Pinpoint the cell where the given text exists, returning its (x, y) midpoint coordinate. 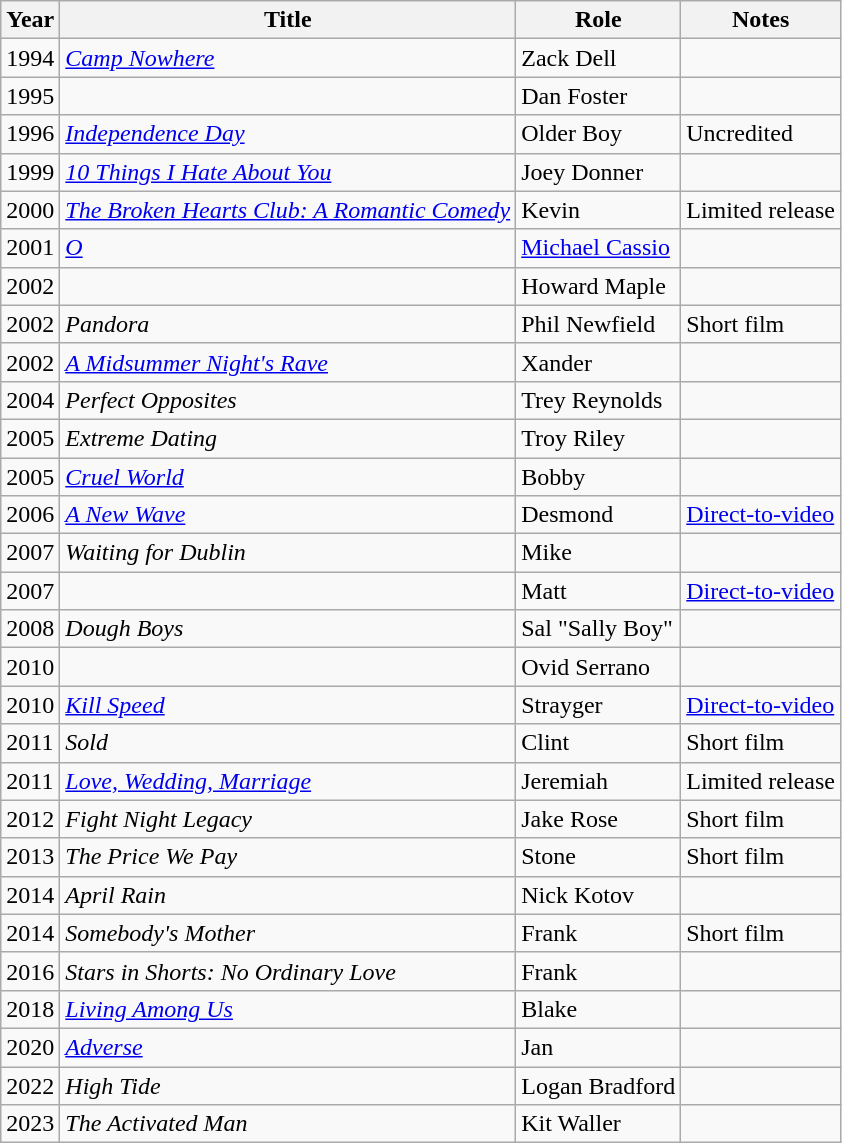
Role (598, 20)
Xander (598, 362)
Jake Rose (598, 819)
Perfect Opposites (288, 400)
Uncredited (761, 134)
Notes (761, 20)
Clint (598, 743)
Ovid Serrano (598, 667)
Bobby (598, 477)
Kit Waller (598, 1124)
The Activated Man (288, 1124)
April Rain (288, 895)
Older Boy (598, 134)
Living Among Us (288, 1009)
Jeremiah (598, 781)
2006 (30, 515)
A New Wave (288, 515)
Jan (598, 1047)
Strayger (598, 705)
Year (30, 20)
Cruel World (288, 477)
High Tide (288, 1085)
Love, Wedding, Marriage (288, 781)
2000 (30, 210)
Fight Night Legacy (288, 819)
Logan Bradford (598, 1085)
2023 (30, 1124)
Pandora (288, 324)
Blake (598, 1009)
2016 (30, 971)
Camp Nowhere (288, 58)
Sal "Sally Boy" (598, 629)
2001 (30, 248)
Dan Foster (598, 96)
2020 (30, 1047)
1994 (30, 58)
10 Things I Hate About You (288, 172)
Trey Reynolds (598, 400)
2008 (30, 629)
2013 (30, 857)
The Price We Pay (288, 857)
A Midsummer Night's Rave (288, 362)
Nick Kotov (598, 895)
Adverse (288, 1047)
Mike (598, 553)
Stars in Shorts: No Ordinary Love (288, 971)
Desmond (598, 515)
The Broken Hearts Club: A Romantic Comedy (288, 210)
Independence Day (288, 134)
Michael Cassio (598, 248)
Joey Donner (598, 172)
Title (288, 20)
Somebody's Mother (288, 933)
Sold (288, 743)
Zack Dell (598, 58)
Extreme Dating (288, 438)
Kevin (598, 210)
O (288, 248)
Stone (598, 857)
2022 (30, 1085)
2012 (30, 819)
Troy Riley (598, 438)
1995 (30, 96)
Waiting for Dublin (288, 553)
1999 (30, 172)
Howard Maple (598, 286)
1996 (30, 134)
2004 (30, 400)
Matt (598, 591)
Phil Newfield (598, 324)
Dough Boys (288, 629)
2018 (30, 1009)
Kill Speed (288, 705)
